Detect which cell encompasses the target text, then output its (x, y) center coordinate. 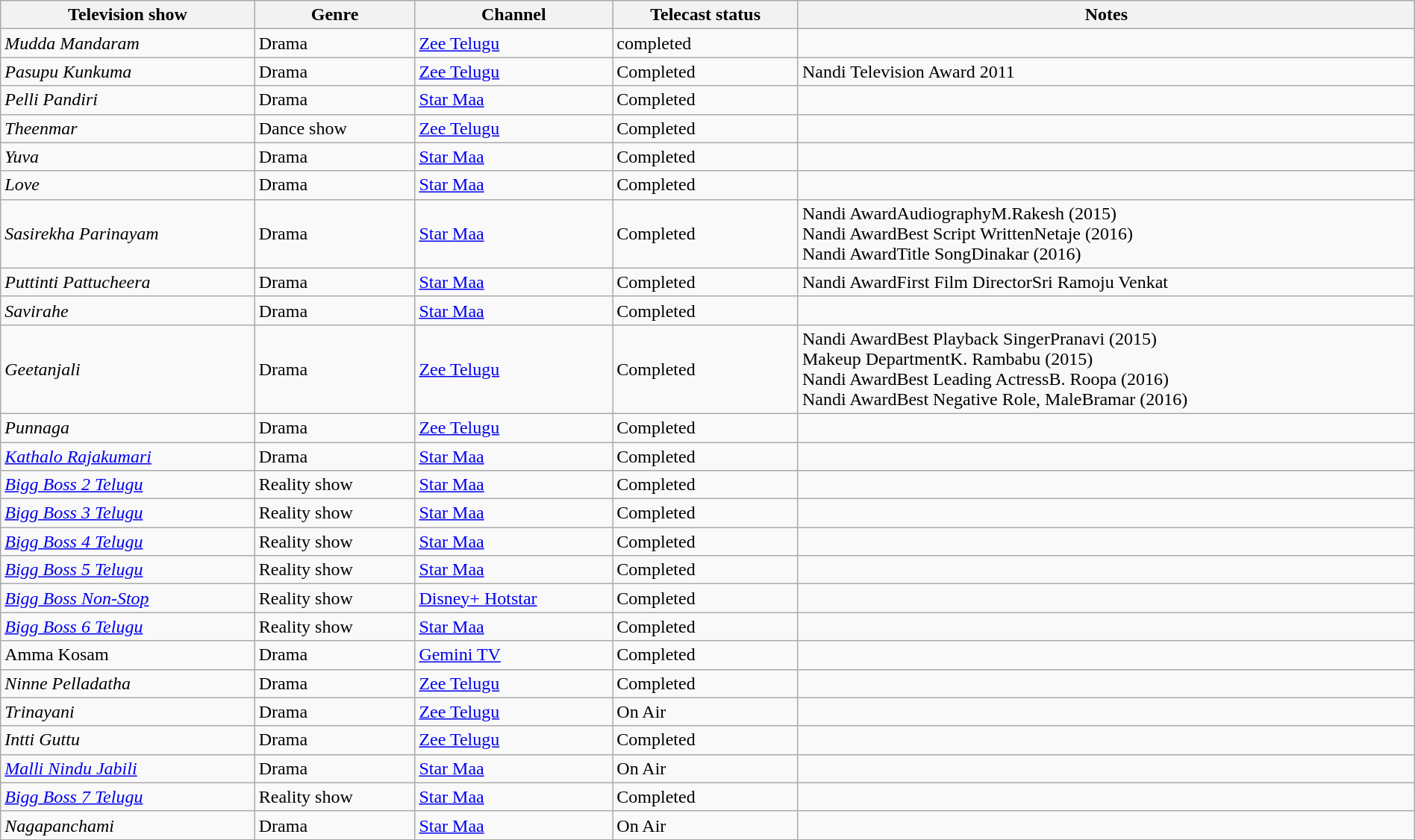
Intti Guttu (128, 740)
Mudda Mandaram (128, 43)
Pelli Pandiri (128, 100)
Savirahe (128, 310)
Bigg Boss 3 Telugu (128, 513)
Notes (1106, 15)
Bigg Boss 7 Telugu (128, 797)
Sasirekha Parinayam (128, 233)
Telecast status (706, 15)
Nandi AwardAudiographyM.Rakesh (2015)Nandi AwardBest Script WrittenNetaje (2016)Nandi AwardTitle SongDinakar (2016) (1106, 233)
Love (128, 185)
Yuva (128, 157)
Television show (128, 15)
Malli Nindu Jabili (128, 768)
Bigg Boss 6 Telugu (128, 627)
Channel (513, 15)
Nagapanchami (128, 825)
Bigg Boss Non-Stop (128, 598)
Geetanjali (128, 369)
Puttinti Pattucheera (128, 282)
Theenmar (128, 128)
Disney+ Hotstar (513, 598)
Nandi Television Award 2011 (1106, 72)
Kathalo Rajakumari (128, 456)
Ninne Pelladatha (128, 683)
Bigg Boss 2 Telugu (128, 485)
Amma Kosam (128, 655)
Punnaga (128, 427)
Trinayani (128, 712)
Bigg Boss 5 Telugu (128, 570)
Pasupu Kunkuma (128, 72)
Genre (334, 15)
Dance show (334, 128)
Bigg Boss 4 Telugu (128, 542)
completed (706, 43)
Gemini TV (513, 655)
Nandi AwardFirst Film DirectorSri Ramoju Venkat (1106, 282)
